Capture the cell that displays the provided text and extract its (X, Y) central coordinate. 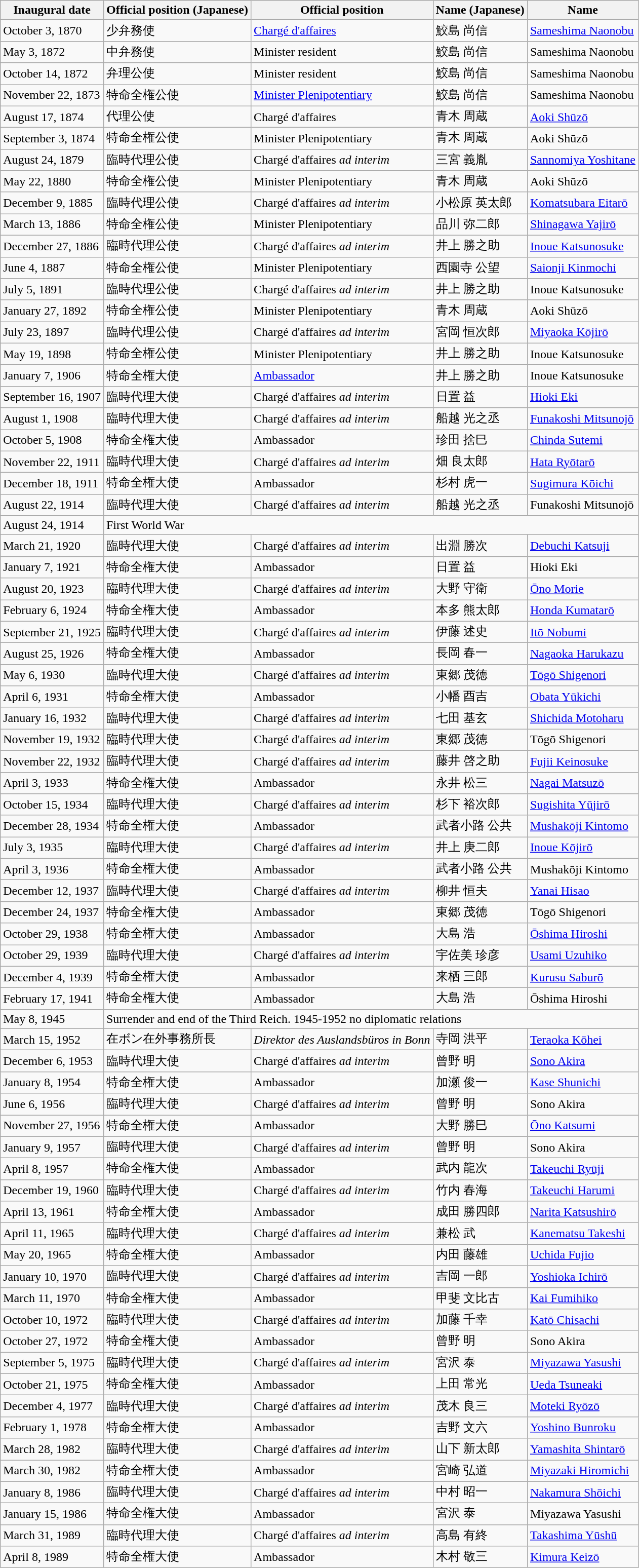
Moteki Ryōzō (582, 1406)
Takeuchi Harumi (582, 1191)
Inaugural date (52, 10)
代理公使 (177, 117)
出淵 勝次 (480, 546)
小松原 英太郎 (480, 203)
January 10, 1970 (52, 1277)
山下 新太郎 (480, 1449)
Debuchi Katsuji (582, 546)
弁理公使 (177, 74)
大野 守衛 (480, 589)
Nagai Matsuzō (582, 783)
April 8, 1957 (52, 1169)
May 3, 1872 (52, 52)
March 28, 1982 (52, 1449)
May 20, 1965 (52, 1255)
February 6, 1924 (52, 611)
July 23, 1897 (52, 332)
来栖 三郎 (480, 977)
杉村 虎一 (480, 483)
Official position (Japanese) (177, 10)
September 5, 1975 (52, 1363)
September 21, 1925 (52, 632)
January 8, 1986 (52, 1493)
Usami Uzuhiko (582, 955)
December 19, 1960 (52, 1191)
七田 基玄 (480, 718)
Nagaoka Harukazu (582, 654)
Yoshino Bunroku (582, 1428)
Nakamura Shōichi (582, 1493)
西園寺 公望 (480, 267)
April 3, 1936 (52, 869)
April 11, 1965 (52, 1233)
April 8, 1989 (52, 1557)
January 7, 1906 (52, 376)
兼松 武 (480, 1233)
November 22, 1911 (52, 462)
April 3, 1933 (52, 783)
寺岡 洪平 (480, 1040)
September 16, 1907 (52, 397)
May 8, 1945 (52, 1019)
宇佐美 珍彦 (480, 955)
大野 勝巳 (480, 1126)
宮岡 恒次郎 (480, 332)
First World War (371, 525)
January 27, 1892 (52, 311)
March 13, 1886 (52, 225)
Katō Chisachi (582, 1320)
在ボン在外事務所長 (177, 1040)
藤井 啓之助 (480, 761)
Saionji Kinmochi (582, 267)
November 27, 1956 (52, 1126)
October 29, 1939 (52, 955)
January 15, 1986 (52, 1514)
December 6, 1953 (52, 1061)
Fujii Keinosuke (582, 761)
Ōno Morie (582, 589)
永井 松三 (480, 783)
Direktor des Auslandsbüros in Bonn (342, 1040)
December 24, 1937 (52, 912)
May 19, 1898 (52, 354)
April 13, 1961 (52, 1212)
加藤 千幸 (480, 1320)
June 6, 1956 (52, 1104)
Uchida Fujio (582, 1255)
August 24, 1914 (52, 525)
May 6, 1930 (52, 675)
April 6, 1931 (52, 697)
October 5, 1908 (52, 441)
August 25, 1926 (52, 654)
Ōno Katsumi (582, 1126)
成田 勝四郎 (480, 1212)
Kurusu Saburō (582, 977)
Sannomiya Yoshitane (582, 160)
October 27, 1972 (52, 1342)
吉岡 一郎 (480, 1277)
December 12, 1937 (52, 891)
Takeuchi Ryūji (582, 1169)
Shinagawa Yajirō (582, 225)
November 19, 1932 (52, 740)
March 11, 1970 (52, 1298)
Itō Nobumi (582, 632)
March 15, 1952 (52, 1040)
Obata Yūkichi (582, 697)
畑 良太郎 (480, 462)
Takashima Yūshū (582, 1535)
February 17, 1941 (52, 999)
伊藤 述史 (480, 632)
Kai Fumihiko (582, 1298)
March 31, 1989 (52, 1535)
珍田 捨巳 (480, 441)
December 27, 1886 (52, 246)
上田 常光 (480, 1384)
井上 庚二郎 (480, 848)
January 7, 1921 (52, 567)
Yanai Hisao (582, 891)
August 20, 1923 (52, 589)
May 22, 1880 (52, 181)
Sugishita Yūjirō (582, 805)
柳井 恒夫 (480, 891)
Official position (342, 10)
Inoue Kōjirō (582, 848)
January 16, 1932 (52, 718)
長岡 春一 (480, 654)
June 4, 1887 (52, 267)
Hata Ryōtarō (582, 462)
December 9, 1885 (52, 203)
October 15, 1934 (52, 805)
July 3, 1935 (52, 848)
September 3, 1874 (52, 139)
三宮 義胤 (480, 160)
Kanematsu Takeshi (582, 1233)
August 22, 1914 (52, 505)
Teraoka Kōhei (582, 1040)
July 5, 1891 (52, 290)
Komatsubara Eitarō (582, 203)
小幡 酉吉 (480, 697)
武内 龍次 (480, 1169)
Sugimura Kōichi (582, 483)
March 21, 1920 (52, 546)
November 22, 1932 (52, 761)
November 22, 1873 (52, 95)
August 17, 1874 (52, 117)
December 4, 1939 (52, 977)
August 24, 1879 (52, 160)
内田 藤雄 (480, 1255)
Honda Kumatarō (582, 611)
October 14, 1872 (52, 74)
February 1, 1978 (52, 1428)
December 4, 1977 (52, 1406)
October 29, 1938 (52, 934)
Yamashita Shintarō (582, 1449)
Name (582, 10)
October 10, 1972 (52, 1320)
中弁務使 (177, 52)
Miyazaki Hiromichi (582, 1471)
加瀬 俊一 (480, 1082)
Yoshioka Ichirō (582, 1277)
October 3, 1870 (52, 30)
January 8, 1954 (52, 1082)
December 28, 1934 (52, 826)
宮崎 弘道 (480, 1471)
中村 昭一 (480, 1493)
吉野 文六 (480, 1428)
杉下 裕次郎 (480, 805)
木村 敬三 (480, 1557)
March 30, 1982 (52, 1471)
Surrender and end of the Third Reich. 1945-1952 no diplomatic relations (371, 1019)
Chinda Sutemi (582, 441)
Ueda Tsuneaki (582, 1384)
品川 弥二郎 (480, 225)
Miyaoka Kōjirō (582, 332)
茂木 良三 (480, 1406)
August 1, 1908 (52, 418)
October 21, 1975 (52, 1384)
高島 有終 (480, 1535)
本多 熊太郎 (480, 611)
少弁務使 (177, 30)
Kase Shunichi (582, 1082)
竹内 春海 (480, 1191)
Narita Katsushirō (582, 1212)
Kimura Keizō (582, 1557)
Shichida Motoharu (582, 718)
甲斐 文比古 (480, 1298)
Name (Japanese) (480, 10)
January 9, 1957 (52, 1147)
December 18, 1911 (52, 483)
